Detect which cell encompasses the target text, then output its [x, y] center coordinate. 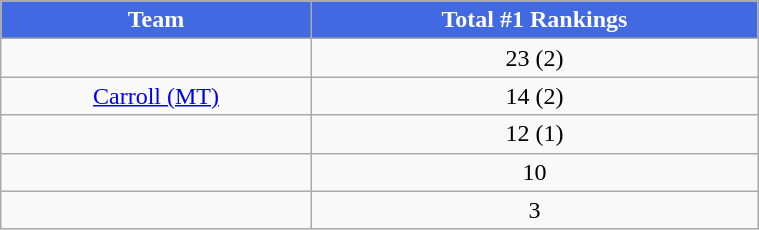
Carroll (MT) [156, 96]
Team [156, 20]
14 (2) [534, 96]
12 (1) [534, 134]
3 [534, 210]
10 [534, 172]
Total #1 Rankings [534, 20]
23 (2) [534, 58]
